Locate the cell with the specified text and output its (X, Y) center coordinate. 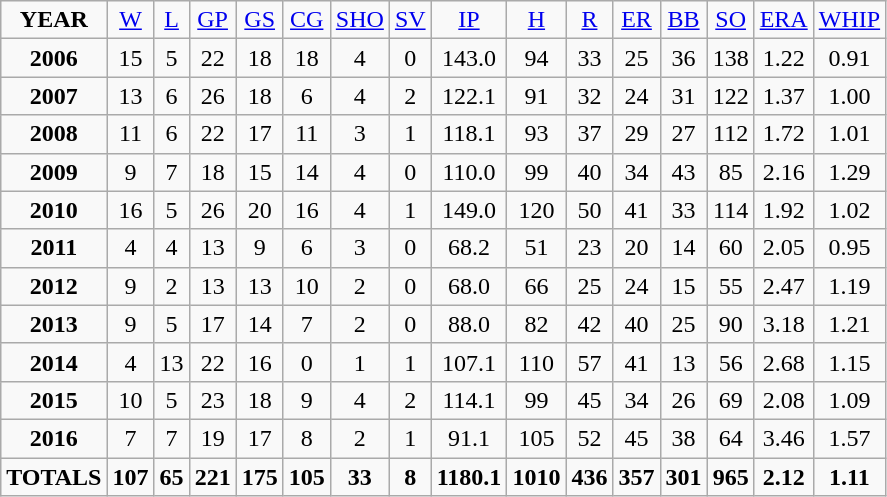
93 (536, 134)
43 (684, 172)
88.0 (469, 324)
1180.1 (469, 477)
1.92 (784, 210)
138 (730, 58)
118.1 (469, 134)
WHIP (849, 20)
CG (306, 20)
66 (536, 286)
122 (730, 96)
2012 (54, 286)
51 (536, 248)
GS (260, 20)
1.01 (849, 134)
175 (260, 477)
IP (469, 20)
85 (730, 172)
120 (536, 210)
ER (636, 20)
1.21 (849, 324)
52 (590, 438)
1.57 (849, 438)
91 (536, 96)
68.0 (469, 286)
3.46 (784, 438)
1.09 (849, 400)
0.95 (849, 248)
143.0 (469, 58)
2008 (54, 134)
29 (636, 134)
32 (590, 96)
2013 (54, 324)
YEAR (54, 20)
SV (410, 20)
2010 (54, 210)
0.91 (849, 58)
R (590, 20)
2007 (54, 96)
2.05 (784, 248)
2015 (54, 400)
H (536, 20)
357 (636, 477)
1.72 (784, 134)
60 (730, 248)
2.12 (784, 477)
110 (536, 362)
221 (212, 477)
94 (536, 58)
1.29 (849, 172)
55 (730, 286)
1.37 (784, 96)
1.15 (849, 362)
301 (684, 477)
149.0 (469, 210)
1.22 (784, 58)
38 (684, 438)
114.1 (469, 400)
90 (730, 324)
2.16 (784, 172)
SHO (360, 20)
122.1 (469, 96)
L (172, 20)
BB (684, 20)
68.2 (469, 248)
2.68 (784, 362)
37 (590, 134)
1.00 (849, 96)
57 (590, 362)
3.18 (784, 324)
112 (730, 134)
436 (590, 477)
36 (684, 58)
2006 (54, 58)
1.11 (849, 477)
110.0 (469, 172)
SO (730, 20)
2011 (54, 248)
91.1 (469, 438)
31 (684, 96)
107 (130, 477)
107.1 (469, 362)
42 (590, 324)
1.19 (849, 286)
69 (730, 400)
19 (212, 438)
114 (730, 210)
1.02 (849, 210)
2016 (54, 438)
W (130, 20)
1010 (536, 477)
2009 (54, 172)
50 (590, 210)
965 (730, 477)
2014 (54, 362)
65 (172, 477)
56 (730, 362)
GP (212, 20)
TOTALS (54, 477)
64 (730, 438)
2.47 (784, 286)
27 (684, 134)
ERA (784, 20)
82 (536, 324)
2.08 (784, 400)
